Locate the cell with the specified text and output its [x, y] center coordinate. 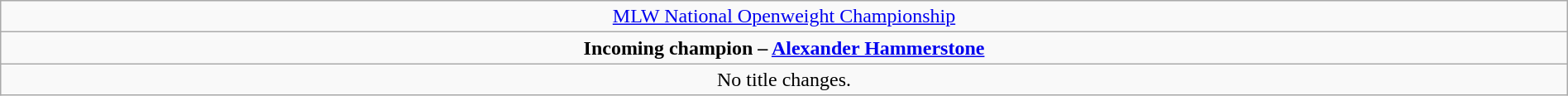
MLW National Openweight Championship [784, 17]
No title changes. [784, 79]
Incoming champion – Alexander Hammerstone [784, 48]
